Provide the [X, Y] coordinate of the cell's center where the given text is located.  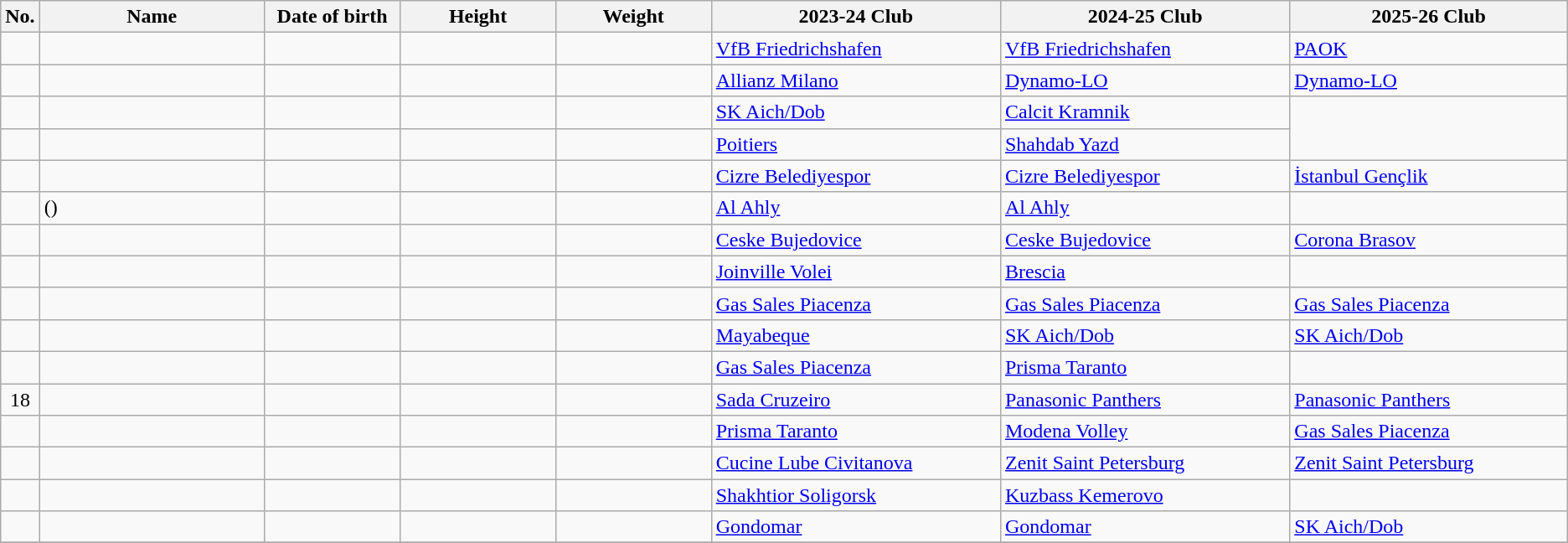
2024-25 Club [1144, 17]
Cucine Lube Civitanova [856, 463]
Calcit Kramnik [1144, 112]
Date of birth [332, 17]
2025-26 Club [1429, 17]
Kuzbass Kemerovo [1144, 495]
Corona Brasov [1429, 240]
Mayabeque [856, 335]
2023-24 Club [856, 17]
18 [20, 400]
Shahdab Yazd [1144, 144]
Sada Cruzeiro [856, 400]
Name [152, 17]
Joinville Volei [856, 271]
PAOK [1429, 49]
No. [20, 17]
Poitiers [856, 144]
Height [477, 17]
() [152, 208]
Shakhtior Soligorsk [856, 495]
Brescia [1144, 271]
Modena Volley [1144, 432]
İstanbul Gençlik [1429, 176]
Allianz Milano [856, 80]
Weight [633, 17]
